Capture the cell that displays the provided text and extract its [x, y] central coordinate. 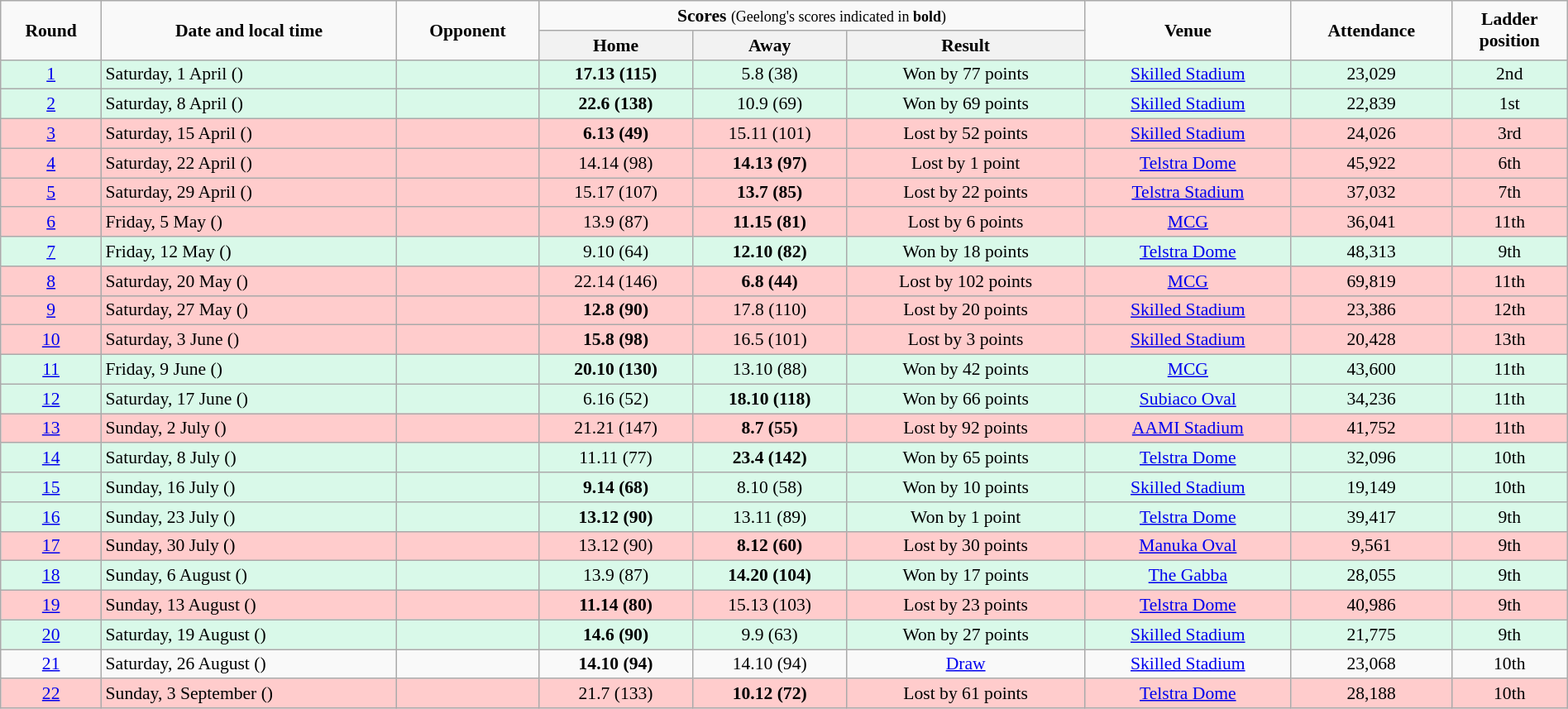
Saturday, 3 June () [250, 340]
11 [51, 370]
12 [51, 399]
32,096 [1371, 458]
6.13 (49) [615, 134]
4 [51, 163]
1st [1509, 104]
Manuka Oval [1188, 546]
8.12 (60) [770, 546]
9 [51, 310]
Saturday, 29 April () [250, 193]
12th [1509, 310]
Attendance [1371, 30]
21 [51, 664]
15.13 (103) [770, 606]
6 [51, 223]
20,428 [1371, 340]
13.11 (89) [770, 517]
Result [966, 46]
Sunday, 13 August () [250, 606]
6.8 (44) [770, 281]
19 [51, 606]
19,149 [1371, 487]
15.8 (98) [615, 340]
Lost by 1 point [966, 163]
Won by 42 points [966, 370]
28,188 [1371, 694]
Away [770, 46]
10.12 (72) [770, 694]
Lost by 52 points [966, 134]
10 [51, 340]
14.6 (90) [615, 635]
11.14 (80) [615, 606]
17.13 (115) [615, 74]
15.11 (101) [770, 134]
24,026 [1371, 134]
8.10 (58) [770, 487]
Won by 77 points [966, 74]
Sunday, 23 July () [250, 517]
69,819 [1371, 281]
12.10 (82) [770, 252]
6.16 (52) [615, 399]
Won by 69 points [966, 104]
3rd [1509, 134]
6th [1509, 163]
Saturday, 15 April () [250, 134]
Friday, 9 June () [250, 370]
Sunday, 16 July () [250, 487]
14.14 (98) [615, 163]
21.21 (147) [615, 429]
Ladderposition [1509, 30]
9,561 [1371, 546]
Lost by 61 points [966, 694]
41,752 [1371, 429]
17 [51, 546]
AAMI Stadium [1188, 429]
23.4 (142) [770, 458]
16 [51, 517]
Sunday, 6 August () [250, 576]
Lost by 3 points [966, 340]
Venue [1188, 30]
Sunday, 2 July () [250, 429]
Subiaco Oval [1188, 399]
15.17 (107) [615, 193]
8.7 (55) [770, 429]
Lost by 92 points [966, 429]
8 [51, 281]
11.15 (81) [770, 223]
Saturday, 26 August () [250, 664]
Lost by 6 points [966, 223]
36,041 [1371, 223]
14 [51, 458]
Won by 66 points [966, 399]
Won by 1 point [966, 517]
28,055 [1371, 576]
Saturday, 8 April () [250, 104]
Friday, 5 May () [250, 223]
Lost by 102 points [966, 281]
Saturday, 1 April () [250, 74]
18.10 (118) [770, 399]
Lost by 30 points [966, 546]
13.10 (88) [770, 370]
13.7 (85) [770, 193]
34,236 [1371, 399]
3 [51, 134]
Home [615, 46]
22,839 [1371, 104]
Won by 10 points [966, 487]
9.14 (68) [615, 487]
21,775 [1371, 635]
39,417 [1371, 517]
Saturday, 17 June () [250, 399]
Saturday, 22 April () [250, 163]
Round [51, 30]
Won by 18 points [966, 252]
Friday, 12 May () [250, 252]
11.11 (77) [615, 458]
17.8 (110) [770, 310]
Won by 17 points [966, 576]
45,922 [1371, 163]
Saturday, 8 July () [250, 458]
Saturday, 20 May () [250, 281]
16.5 (101) [770, 340]
18 [51, 576]
37,032 [1371, 193]
Sunday, 30 July () [250, 546]
Opponent [467, 30]
Saturday, 19 August () [250, 635]
7 [51, 252]
Lost by 22 points [966, 193]
23,029 [1371, 74]
Date and local time [250, 30]
14.20 (104) [770, 576]
Sunday, 3 September () [250, 694]
14.13 (97) [770, 163]
1 [51, 74]
13th [1509, 340]
Draw [966, 664]
10.9 (69) [770, 104]
22.6 (138) [615, 104]
Won by 65 points [966, 458]
9.10 (64) [615, 252]
20.10 (130) [615, 370]
23,068 [1371, 664]
9.9 (63) [770, 635]
20 [51, 635]
12.8 (90) [615, 310]
15 [51, 487]
The Gabba [1188, 576]
22.14 (146) [615, 281]
5 [51, 193]
Lost by 23 points [966, 606]
22 [51, 694]
Scores (Geelong's scores indicated in bold) [811, 16]
Telstra Stadium [1188, 193]
Won by 27 points [966, 635]
Lost by 20 points [966, 310]
43,600 [1371, 370]
Saturday, 27 May () [250, 310]
5.8 (38) [770, 74]
21.7 (133) [615, 694]
2 [51, 104]
7th [1509, 193]
13 [51, 429]
23,386 [1371, 310]
40,986 [1371, 606]
2nd [1509, 74]
48,313 [1371, 252]
